Locate the cell with the specified text and output its (X, Y) center coordinate. 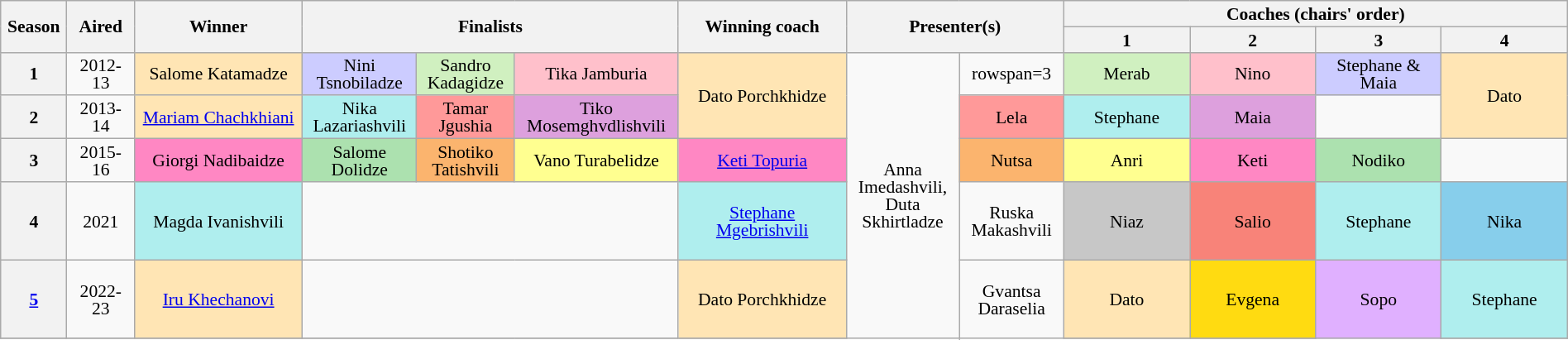
Stephane Mgebrishvili (762, 222)
Anri (1126, 160)
5 (34, 299)
Season (34, 26)
Keti Topuria (762, 160)
Presenter(s) (954, 26)
Tamar Jgushia (466, 117)
Niaz (1126, 222)
2021 (101, 222)
Giorgi Nadibaidze (218, 160)
Salome Dolidze (360, 160)
Mariam Chachkhiani (218, 117)
Nini Tsnobiladze (360, 74)
Anna Imedashvili,Duta Skhirtladze (903, 195)
Iru Khechanovi (218, 299)
Salome Katamadze (218, 74)
Ruska Makashvili (1011, 222)
Coaches (chairs' order) (1315, 13)
Nino (1253, 74)
Winning coach (762, 26)
Lela (1011, 117)
Tika Jamburia (596, 74)
rowspan=3 (1011, 74)
Shotiko Tatishvili (466, 160)
Nika Lazariashvili (360, 117)
Keti (1253, 160)
2012-13 (101, 74)
2015-16 (101, 160)
Sopo (1379, 299)
2022-23 (101, 299)
Nodiko (1379, 160)
Nutsa (1011, 160)
Gvantsa Daraselia (1011, 299)
Magda Ivanishvili (218, 222)
Merab (1126, 74)
Maia (1253, 117)
Tiko Mosemghvdlishvili (596, 117)
Vano Turabelidze (596, 160)
2013-14 (101, 117)
Salio (1253, 222)
Evgena (1253, 299)
Sandro Kadagidze (466, 74)
Stephane & Maia (1379, 74)
Nika (1504, 222)
Winner (218, 26)
Finalists (491, 26)
Aired (101, 26)
